For the text-containing cell, return its midpoint in (X, Y) coordinate format. 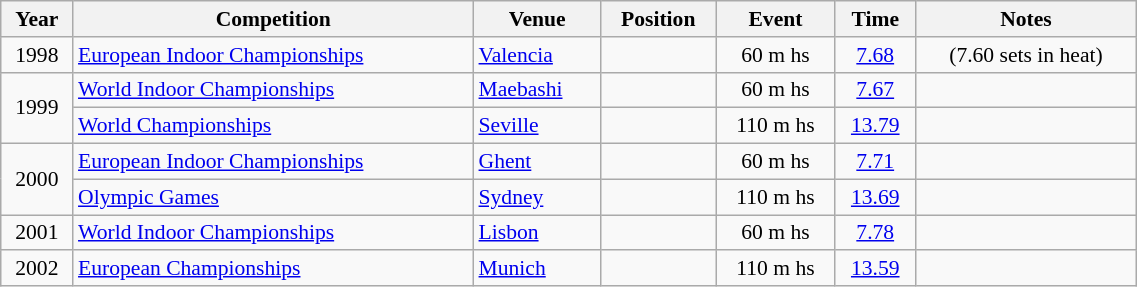
Maebashi (538, 90)
Ghent (538, 162)
1999 (37, 108)
(7.60 sets in heat) (1026, 55)
Event (776, 19)
2000 (37, 180)
2001 (37, 233)
Lisbon (538, 233)
13.59 (875, 269)
7.68 (875, 55)
Valencia (538, 55)
Notes (1026, 19)
13.69 (875, 197)
1998 (37, 55)
European Championships (274, 269)
7.78 (875, 233)
Seville (538, 126)
Position (658, 19)
Sydney (538, 197)
Munich (538, 269)
13.79 (875, 126)
2002 (37, 269)
Time (875, 19)
7.71 (875, 162)
Competition (274, 19)
Year (37, 19)
7.67 (875, 90)
World Championships (274, 126)
Olympic Games (274, 197)
Venue (538, 19)
